For the text-containing cell, return its midpoint in [X, Y] coordinate format. 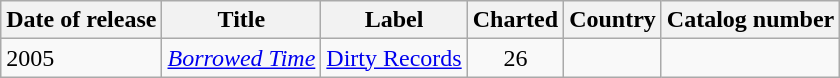
Catalog number [750, 20]
2005 [82, 58]
Title [242, 20]
Charted [515, 20]
Country [613, 20]
Dirty Records [394, 58]
Borrowed Time [242, 58]
26 [515, 58]
Date of release [82, 20]
Label [394, 20]
